Return (x, y) of the center of cell containing provided text 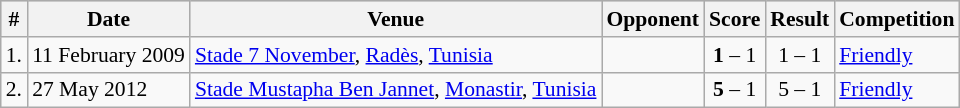
2. (14, 90)
Date (108, 19)
Venue (396, 19)
Result (800, 19)
# (14, 19)
Score (734, 19)
Opponent (654, 19)
Stade 7 November, Radès, Tunisia (396, 55)
27 May 2012 (108, 90)
Competition (896, 19)
11 February 2009 (108, 55)
1. (14, 55)
Stade Mustapha Ben Jannet, Monastir, Tunisia (396, 90)
